Find where the given text appears and provide that cell's center as [X, Y] coordinate. 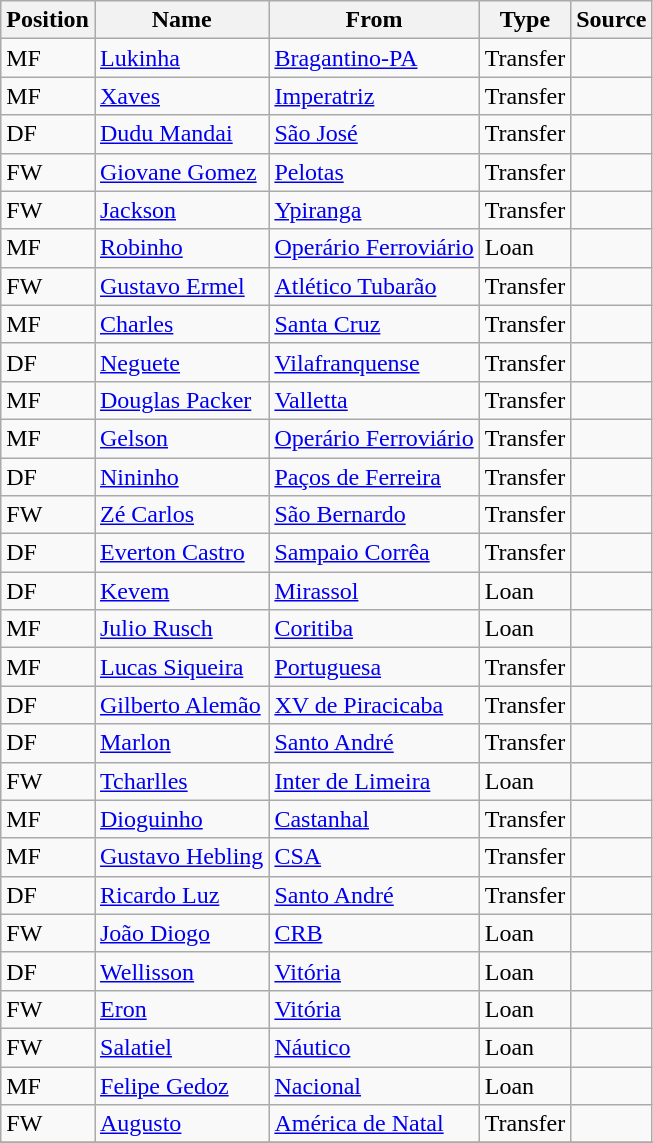
Nininho [181, 477]
Valletta [374, 400]
Eron [181, 1009]
Inter de Limeira [374, 781]
Source [612, 20]
Paços de Ferreira [374, 477]
Portuguesa [374, 667]
Ricardo Luz [181, 895]
Dudu Mandai [181, 134]
Robinho [181, 248]
Atlético Tubarão [374, 286]
Nacional [374, 1085]
Salatiel [181, 1047]
XV de Piracicaba [374, 705]
Vilafranquense [374, 362]
Tcharlles [181, 781]
Gilberto Alemão [181, 705]
Santa Cruz [374, 324]
São José [374, 134]
Position [48, 20]
Náutico [374, 1047]
Everton Castro [181, 553]
Name [181, 20]
São Bernardo [374, 515]
Giovane Gomez [181, 172]
Felipe Gedoz [181, 1085]
Mirassol [374, 591]
Douglas Packer [181, 400]
Imperatriz [374, 96]
CSA [374, 857]
América de Natal [374, 1124]
Gelson [181, 438]
Sampaio Corrêa [374, 553]
Jackson [181, 210]
From [374, 20]
Dioguinho [181, 819]
Pelotas [374, 172]
Wellisson [181, 971]
Gustavo Ermel [181, 286]
Ypiranga [374, 210]
Lucas Siqueira [181, 667]
Julio Rusch [181, 629]
Gustavo Hebling [181, 857]
Castanhal [374, 819]
Kevem [181, 591]
Augusto [181, 1124]
Lukinha [181, 58]
Charles [181, 324]
Marlon [181, 743]
CRB [374, 933]
Xaves [181, 96]
Neguete [181, 362]
Coritiba [374, 629]
Zé Carlos [181, 515]
Type [525, 20]
Bragantino-PA [374, 58]
João Diogo [181, 933]
